Find where the given text appears and provide that cell's center as [x, y] coordinate. 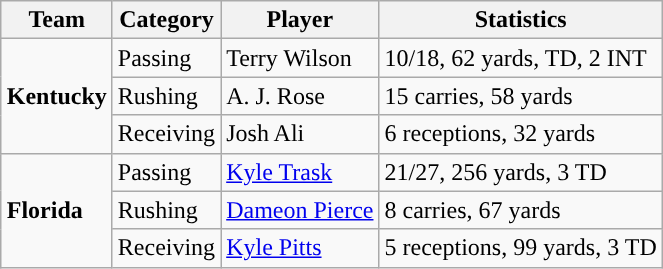
Terry Wilson [300, 58]
5 receptions, 99 yards, 3 TD [520, 248]
Josh Ali [300, 134]
Statistics [520, 20]
Kyle Pitts [300, 248]
Category [166, 20]
6 receptions, 32 yards [520, 134]
8 carries, 67 yards [520, 210]
10/18, 62 yards, TD, 2 INT [520, 58]
A. J. Rose [300, 96]
Dameon Pierce [300, 210]
Team [56, 20]
21/27, 256 yards, 3 TD [520, 172]
Player [300, 20]
15 carries, 58 yards [520, 96]
Kyle Trask [300, 172]
Florida [56, 210]
Kentucky [56, 96]
